Extract the [X, Y] coordinate from the center of the cell holding the provided text.  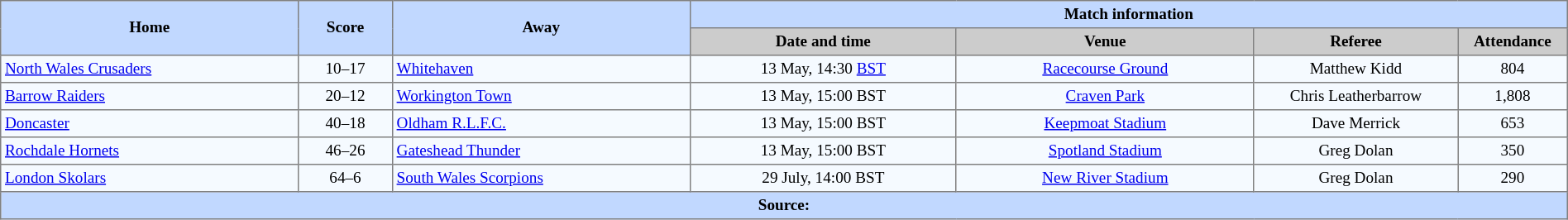
13 May, 14:30 BST [823, 69]
Attendance [1513, 41]
Whitehaven [541, 69]
North Wales Crusaders [150, 69]
290 [1513, 179]
1,808 [1513, 96]
Source: [784, 205]
Craven Park [1105, 96]
Score [346, 28]
Matthew Kidd [1355, 69]
Dave Merrick [1355, 124]
South Wales Scorpions [541, 179]
London Skolars [150, 179]
Doncaster [150, 124]
653 [1513, 124]
40–18 [346, 124]
Rochdale Hornets [150, 151]
Workington Town [541, 96]
64–6 [346, 179]
20–12 [346, 96]
Oldham R.L.F.C. [541, 124]
Spotland Stadium [1105, 151]
804 [1513, 69]
29 July, 14:00 BST [823, 179]
Gateshead Thunder [541, 151]
Keepmoat Stadium [1105, 124]
Barrow Raiders [150, 96]
Referee [1355, 41]
Home [150, 28]
10–17 [346, 69]
Racecourse Ground [1105, 69]
Date and time [823, 41]
46–26 [346, 151]
New River Stadium [1105, 179]
Venue [1105, 41]
350 [1513, 151]
Chris Leatherbarrow [1355, 96]
Away [541, 28]
Match information [1128, 15]
